Locate the cell with the specified text and output its (X, Y) center coordinate. 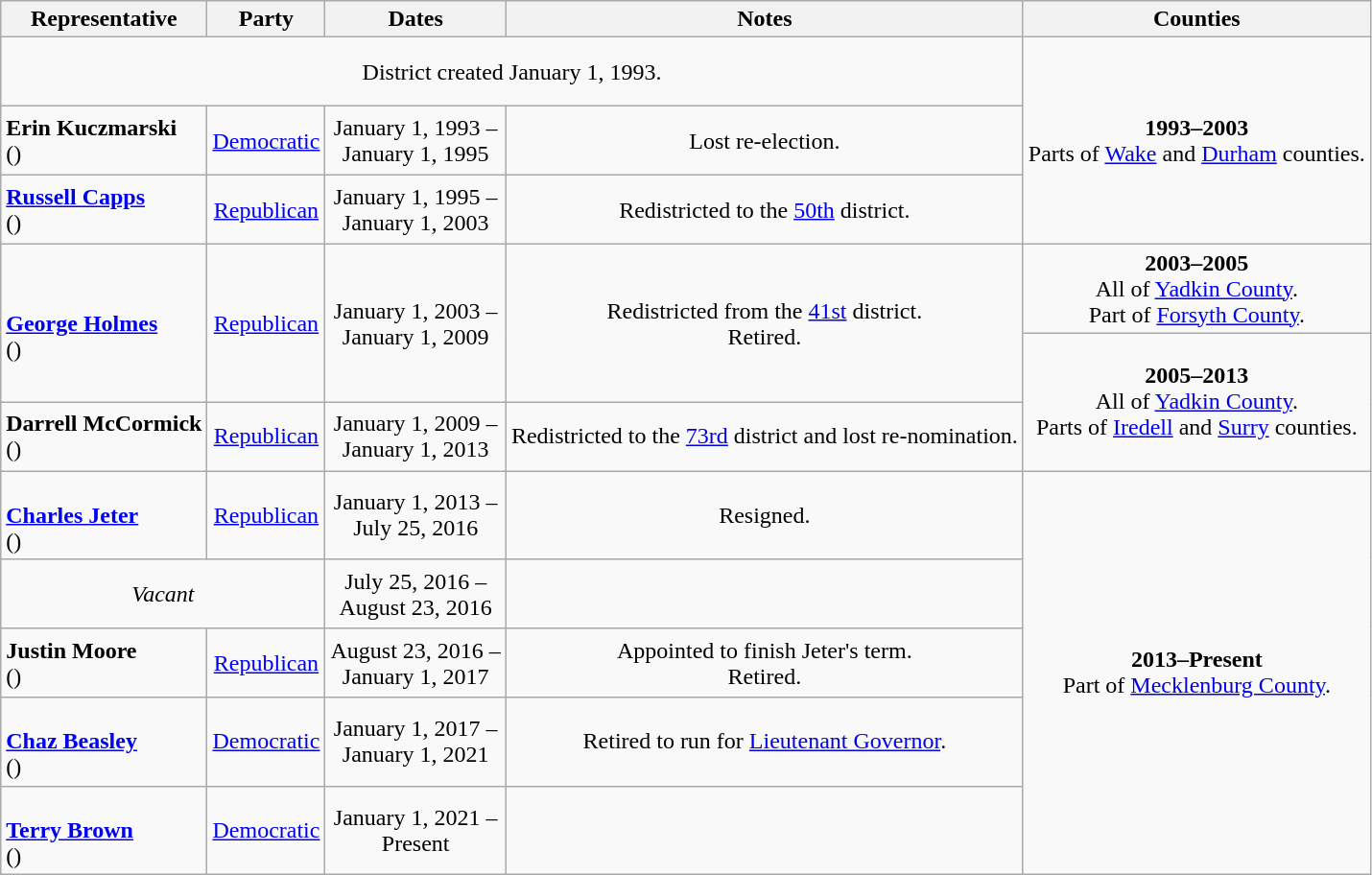
2005–2013 All of Yadkin County. Parts of Iredell and Surry counties. (1196, 402)
January 1, 2021 – Present (415, 830)
Vacant (163, 594)
2013–Present Part of Mecklenburg County. (1196, 673)
Party (267, 19)
Erin Kuczmarski() (104, 141)
Darrell McCormick() (104, 437)
Counties (1196, 19)
August 23, 2016 – January 1, 2017 (415, 663)
January 1, 2003 – January 1, 2009 (415, 323)
January 1, 2009 – January 1, 2013 (415, 437)
Lost re-election. (764, 141)
Justin Moore() (104, 663)
Dates (415, 19)
January 1, 1993 – January 1, 1995 (415, 141)
January 1, 2017 – January 1, 2021 (415, 742)
Retired to run for Lieutenant Governor. (764, 742)
Redistricted from the 41st district. Retired. (764, 323)
George Holmes() (104, 323)
Charles Jeter() (104, 515)
1993–2003 Parts of Wake and Durham counties. (1196, 141)
January 1, 1995 – January 1, 2003 (415, 210)
Appointed to finish Jeter's term. Retired. (764, 663)
Russell Capps() (104, 210)
District created January 1, 1993. (512, 72)
Terry Brown() (104, 830)
Redistricted to the 73rd district and lost re-nomination. (764, 437)
Resigned. (764, 515)
Notes (764, 19)
January 1, 2013 – July 25, 2016 (415, 515)
Representative (104, 19)
Redistricted to the 50th district. (764, 210)
Chaz Beasley() (104, 742)
2003–2005 All of Yadkin County. Part of Forsyth County. (1196, 289)
July 25, 2016 – August 23, 2016 (415, 594)
